Extract the [x, y] coordinate from the center of the cell holding the provided text.  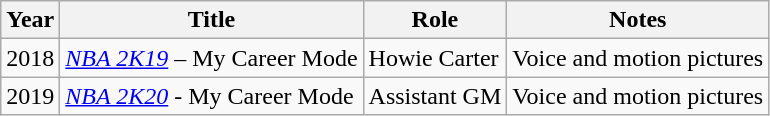
NBA 2K19 – My Career Mode [212, 58]
NBA 2K20 - My Career Mode [212, 96]
Year [30, 20]
Howie Carter [435, 58]
Role [435, 20]
2018 [30, 58]
Title [212, 20]
Notes [638, 20]
Assistant GM [435, 96]
2019 [30, 96]
